Return (X, Y) of the center of cell containing provided text 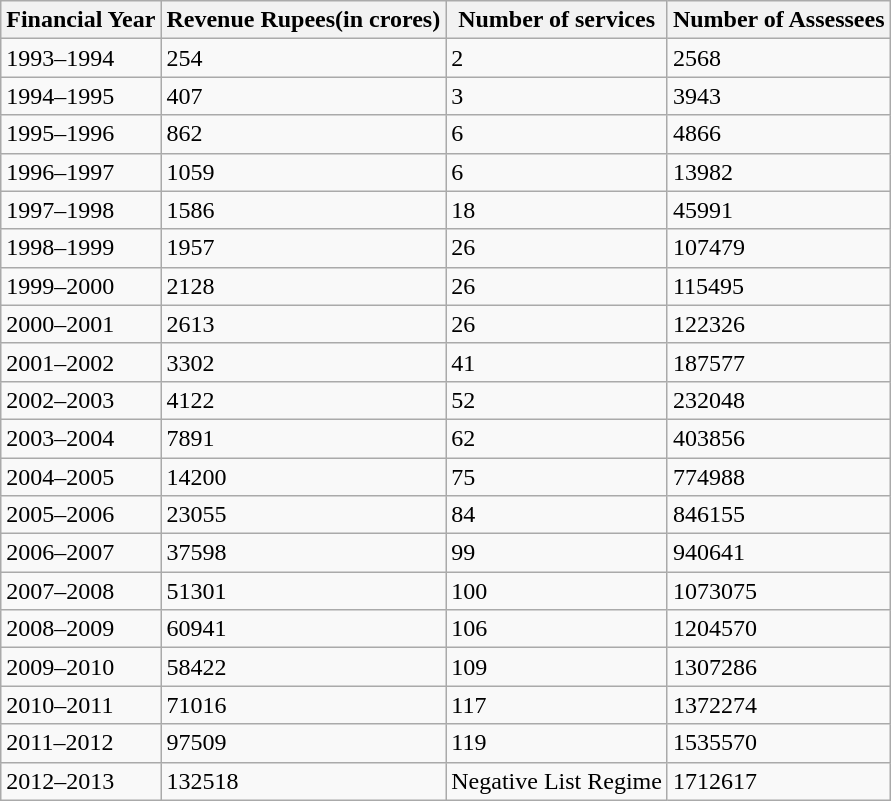
2009–2010 (81, 667)
119 (557, 743)
13982 (778, 172)
1998–1999 (81, 248)
862 (304, 134)
58422 (304, 667)
403856 (778, 438)
122326 (778, 324)
4122 (304, 400)
1996–1997 (81, 172)
1586 (304, 210)
846155 (778, 515)
109 (557, 667)
1204570 (778, 629)
1307286 (778, 667)
2004–2005 (81, 477)
60941 (304, 629)
2 (557, 58)
117 (557, 705)
1995–1996 (81, 134)
99 (557, 553)
Negative List Regime (557, 781)
Revenue Rupees(in crores) (304, 20)
2005–2006 (81, 515)
1712617 (778, 781)
187577 (778, 362)
115495 (778, 286)
Number of services (557, 20)
51301 (304, 591)
1059 (304, 172)
1994–1995 (81, 96)
100 (557, 591)
37598 (304, 553)
232048 (778, 400)
18 (557, 210)
2007–2008 (81, 591)
2008–2009 (81, 629)
106 (557, 629)
2001–2002 (81, 362)
23055 (304, 515)
3302 (304, 362)
75 (557, 477)
14200 (304, 477)
45991 (778, 210)
1997–1998 (81, 210)
1999–2000 (81, 286)
41 (557, 362)
52 (557, 400)
1073075 (778, 591)
84 (557, 515)
2000–2001 (81, 324)
62 (557, 438)
2003–2004 (81, 438)
2613 (304, 324)
2128 (304, 286)
2010–2011 (81, 705)
4866 (778, 134)
2002–2003 (81, 400)
254 (304, 58)
97509 (304, 743)
1535570 (778, 743)
407 (304, 96)
2006–2007 (81, 553)
2568 (778, 58)
3943 (778, 96)
107479 (778, 248)
2012–2013 (81, 781)
1372274 (778, 705)
1957 (304, 248)
2011–2012 (81, 743)
Number of Assessees (778, 20)
3 (557, 96)
Financial Year (81, 20)
7891 (304, 438)
132518 (304, 781)
71016 (304, 705)
940641 (778, 553)
774988 (778, 477)
1993–1994 (81, 58)
